Detect which cell encompasses the target text, then output its (x, y) center coordinate. 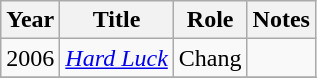
2006 (30, 58)
Notes (281, 20)
Title (117, 20)
Year (30, 20)
Chang (210, 58)
Role (210, 20)
Hard Luck (117, 58)
